Identify which cell holds the provided text, then report its (X, Y) central coordinate. 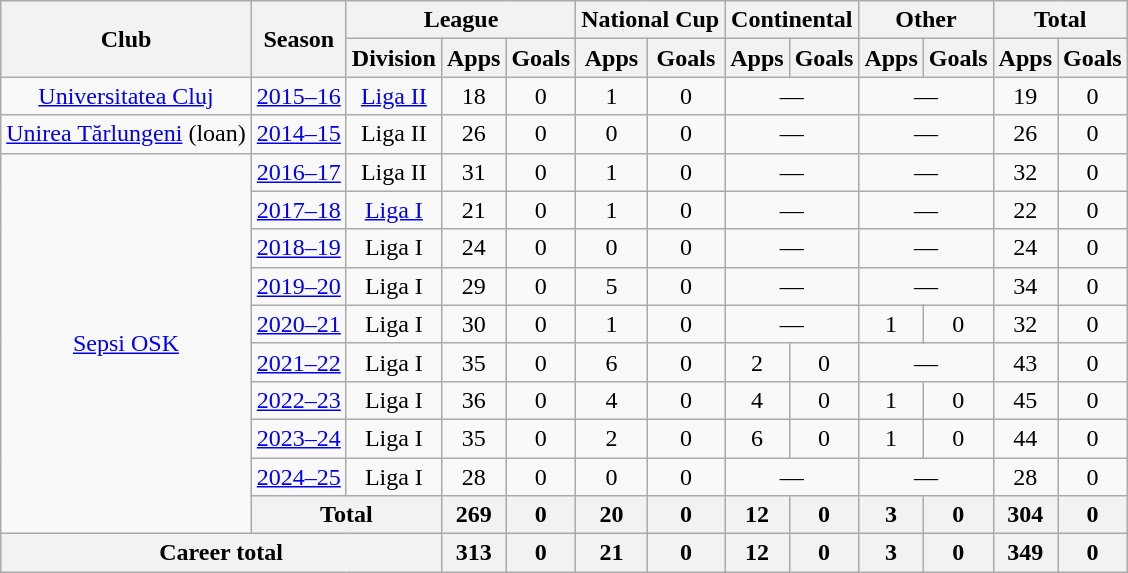
20 (612, 515)
44 (1025, 438)
29 (473, 286)
34 (1025, 286)
2016–17 (298, 172)
Continental (792, 20)
National Cup (650, 20)
2024–25 (298, 477)
Career total (222, 553)
2021–22 (298, 362)
2020–21 (298, 324)
Universitatea Cluj (126, 96)
349 (1025, 553)
19 (1025, 96)
5 (612, 286)
2019–20 (298, 286)
36 (473, 400)
31 (473, 172)
30 (473, 324)
Sepsi OSK (126, 344)
2017–18 (298, 210)
Unirea Tărlungeni (loan) (126, 134)
2015–16 (298, 96)
2014–15 (298, 134)
269 (473, 515)
Division (394, 58)
43 (1025, 362)
304 (1025, 515)
2022–23 (298, 400)
2023–24 (298, 438)
45 (1025, 400)
League (460, 20)
Other (926, 20)
2018–19 (298, 248)
313 (473, 553)
22 (1025, 210)
Club (126, 39)
Season (298, 39)
18 (473, 96)
